From the cell containing the given text, extract its center point as [x, y] coordinate. 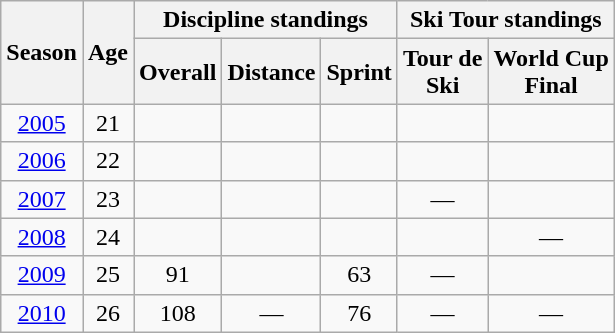
Overall [178, 72]
2008 [42, 237]
108 [178, 313]
21 [108, 123]
Age [108, 52]
2006 [42, 161]
Ski Tour standings [506, 20]
22 [108, 161]
24 [108, 237]
23 [108, 199]
Tour deSki [442, 72]
91 [178, 275]
World CupFinal [551, 72]
2010 [42, 313]
Discipline standings [266, 20]
Season [42, 52]
2009 [42, 275]
2005 [42, 123]
Sprint [359, 72]
63 [359, 275]
2007 [42, 199]
Distance [272, 72]
25 [108, 275]
26 [108, 313]
76 [359, 313]
